Determine the [x, y] coordinate at the center of the cell enclosing the given text.  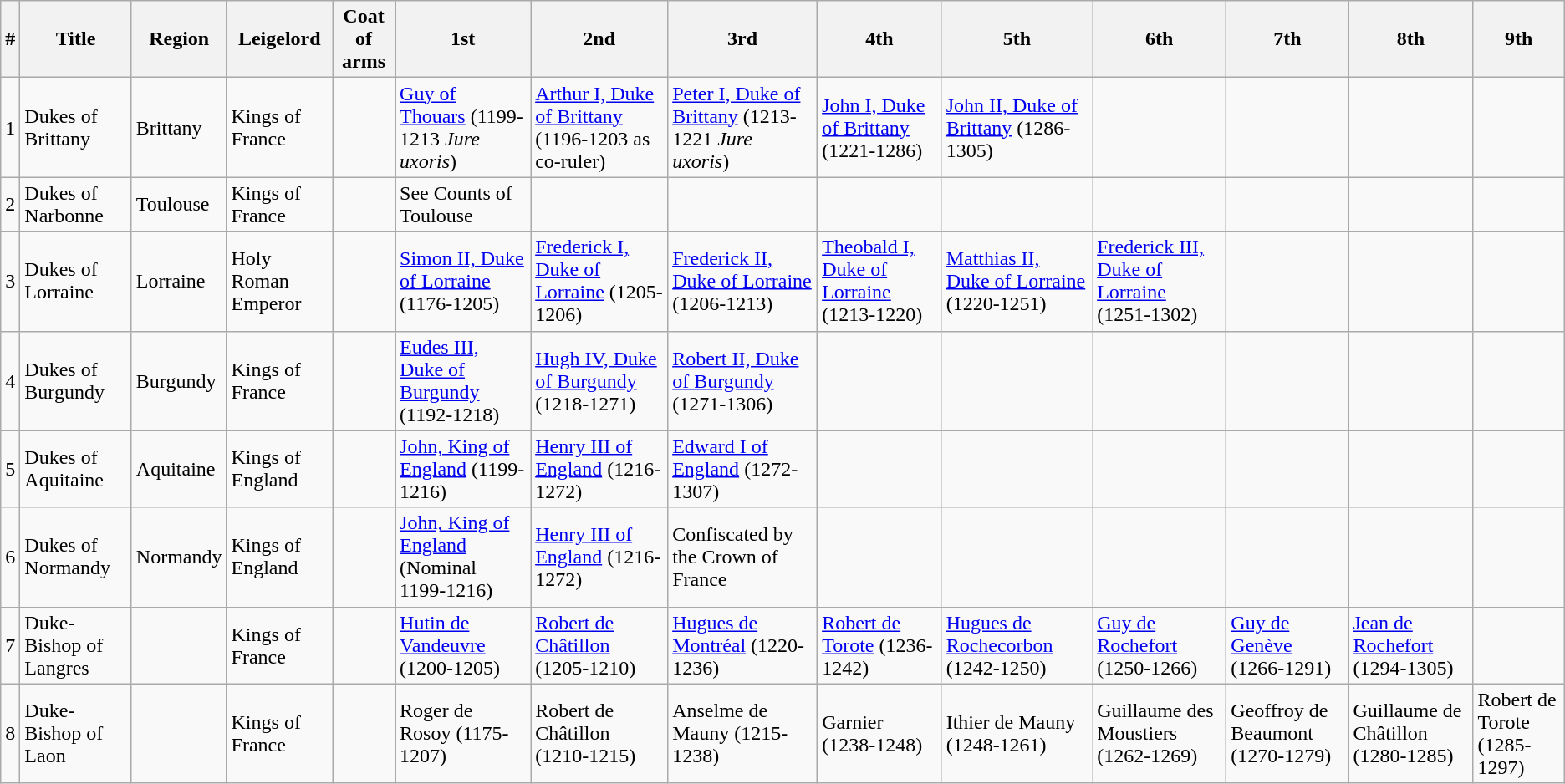
Garnier (1238-1248) [879, 734]
Hugues de Montréal (1220-1236) [742, 645]
Guillaume de Châtillon (1280-1285) [1411, 734]
Duke-Bishop of Laon [75, 734]
8th [1411, 39]
Roger de Rosoy (1175-1207) [463, 734]
2 [10, 204]
# [10, 39]
Matthias II, Duke of Lorraine (1220-1251) [1017, 281]
4 [10, 381]
5th [1017, 39]
John, King of England (Nominal 1199-1216) [463, 557]
Leigelord [279, 39]
6th [1160, 39]
Theobald I, Duke of Lorraine (1213-1220) [879, 281]
Confiscated by the Crown of France [742, 557]
Dukes of Narbonne [75, 204]
Robert II, Duke of Burgundy (1271-1306) [742, 381]
8 [10, 734]
Frederick I, Duke of Lorraine (1205-1206) [599, 281]
Dukes of Brittany [75, 127]
Jean de Rochefort (1294-1305) [1411, 645]
Hugh IV, Duke of Burgundy (1218-1271) [599, 381]
Robert de Châtillon (1210-1215) [599, 734]
Dukes of Lorraine [75, 281]
Anselme de Mauny (1215-1238) [742, 734]
Region [179, 39]
Edward I of England (1272-1307) [742, 469]
Geoffroy de Beaumont (1270-1279) [1287, 734]
Lorraine [179, 281]
3rd [742, 39]
Eudes III, Duke of Burgundy (1192-1218) [463, 381]
Robert de Châtillon (1205-1210) [599, 645]
9th [1518, 39]
See Counts of Toulouse [463, 204]
Burgundy [179, 381]
Title [75, 39]
Toulouse [179, 204]
Frederick III, Duke of Lorraine (1251-1302) [1160, 281]
Dukes of Normandy [75, 557]
Arthur I, Duke of Brittany (1196-1203 as co-ruler) [599, 127]
7th [1287, 39]
Holy Roman Emperor [279, 281]
Guy de Rochefort (1250-1266) [1160, 645]
Frederick II, Duke of Lorraine (1206-1213) [742, 281]
Guy de Genève (1266-1291) [1287, 645]
Dukes of Aquitaine [75, 469]
Hutin de Vandeuvre (1200-1205) [463, 645]
John I, Duke of Brittany (1221-1286) [879, 127]
1 [10, 127]
John, King of England (1199-1216) [463, 469]
6 [10, 557]
Coat of arms [364, 39]
1st [463, 39]
4th [879, 39]
Guillaume des Moustiers (1262-1269) [1160, 734]
Peter I, Duke of Brittany (1213-1221 Jure uxoris) [742, 127]
Robert de Torote (1236-1242) [879, 645]
3 [10, 281]
5 [10, 469]
Ithier de Mauny (1248-1261) [1017, 734]
Aquitaine [179, 469]
Simon II, Duke of Lorraine (1176-1205) [463, 281]
Normandy [179, 557]
Brittany [179, 127]
Hugues de Rochecorbon (1242-1250) [1017, 645]
John II, Duke of Brittany (1286-1305) [1017, 127]
Guy of Thouars (1199-1213 Jure uxoris) [463, 127]
7 [10, 645]
Duke-Bishop of Langres [75, 645]
Robert de Torote (1285-1297) [1518, 734]
Dukes of Burgundy [75, 381]
2nd [599, 39]
